Pinpoint the cell where the given text exists, returning its [x, y] midpoint coordinate. 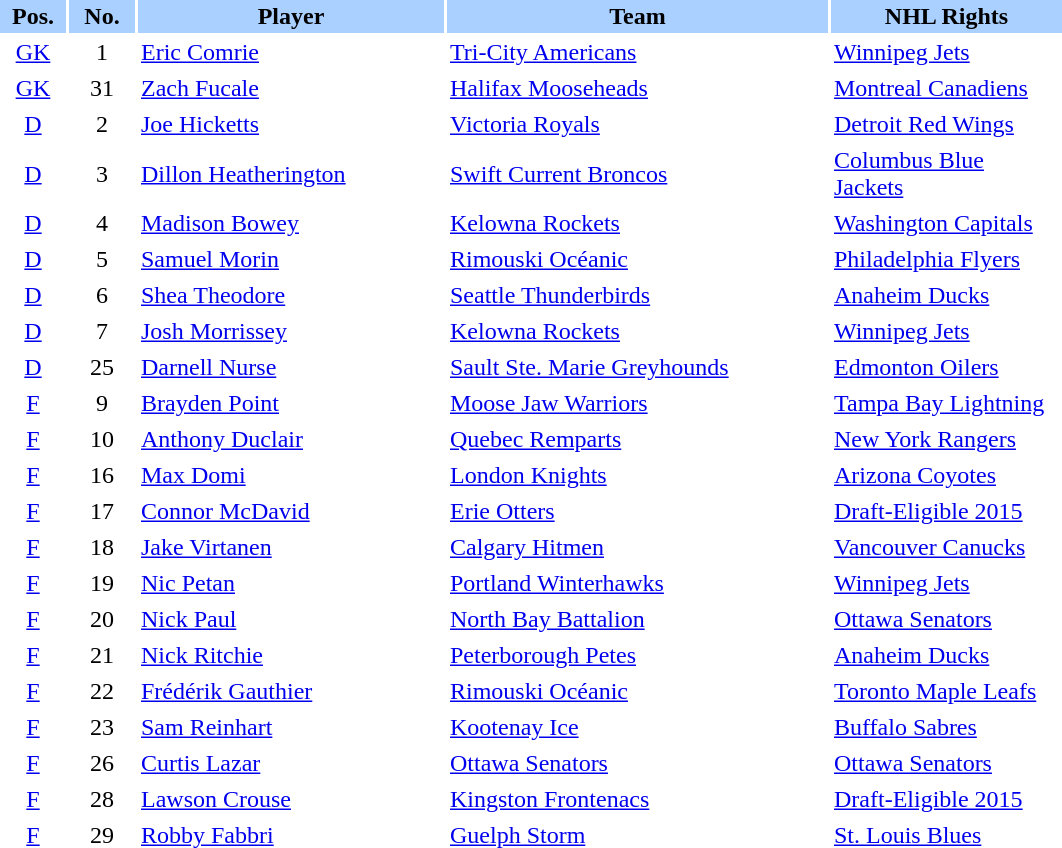
20 [102, 620]
Moose Jaw Warriors [638, 404]
Erie Otters [638, 512]
Peterborough Petes [638, 656]
Samuel Morin [291, 260]
2 [102, 124]
7 [102, 332]
Connor McDavid [291, 512]
Nic Petan [291, 584]
Washington Capitals [946, 224]
Toronto Maple Leafs [946, 692]
Lawson Crouse [291, 800]
Sault Ste. Marie Greyhounds [638, 368]
North Bay Battalion [638, 620]
10 [102, 440]
Tampa Bay Lightning [946, 404]
Kootenay Ice [638, 728]
Nick Ritchie [291, 656]
Josh Morrissey [291, 332]
Swift Current Broncos [638, 174]
Arizona Coyotes [946, 476]
Halifax Mooseheads [638, 88]
Seattle Thunderbirds [638, 296]
Nick Paul [291, 620]
Jake Virtanen [291, 548]
Kingston Frontenacs [638, 800]
6 [102, 296]
London Knights [638, 476]
1 [102, 52]
Curtis Lazar [291, 764]
Calgary Hitmen [638, 548]
Sam Reinhart [291, 728]
Player [291, 16]
Madison Bowey [291, 224]
Brayden Point [291, 404]
19 [102, 584]
3 [102, 174]
25 [102, 368]
4 [102, 224]
Detroit Red Wings [946, 124]
Montreal Canadiens [946, 88]
Columbus Blue Jackets [946, 174]
18 [102, 548]
New York Rangers [946, 440]
Philadelphia Flyers [946, 260]
Anthony Duclair [291, 440]
NHL Rights [946, 16]
5 [102, 260]
Buffalo Sabres [946, 728]
28 [102, 800]
Pos. [33, 16]
Victoria Royals [638, 124]
Max Domi [291, 476]
Darnell Nurse [291, 368]
Team [638, 16]
Zach Fucale [291, 88]
Joe Hicketts [291, 124]
21 [102, 656]
17 [102, 512]
Vancouver Canucks [946, 548]
Tri-City Americans [638, 52]
Frédérik Gauthier [291, 692]
No. [102, 16]
Eric Comrie [291, 52]
31 [102, 88]
9 [102, 404]
26 [102, 764]
Shea Theodore [291, 296]
Edmonton Oilers [946, 368]
23 [102, 728]
Quebec Remparts [638, 440]
Dillon Heatherington [291, 174]
22 [102, 692]
16 [102, 476]
Portland Winterhawks [638, 584]
